For the text-containing cell, return its midpoint in (X, Y) coordinate format. 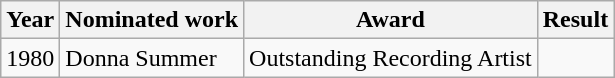
1980 (30, 58)
Donna Summer (152, 58)
Nominated work (152, 20)
Result (575, 20)
Award (391, 20)
Year (30, 20)
Outstanding Recording Artist (391, 58)
